Extract the (x, y) coordinate from the center of the cell holding the provided text.  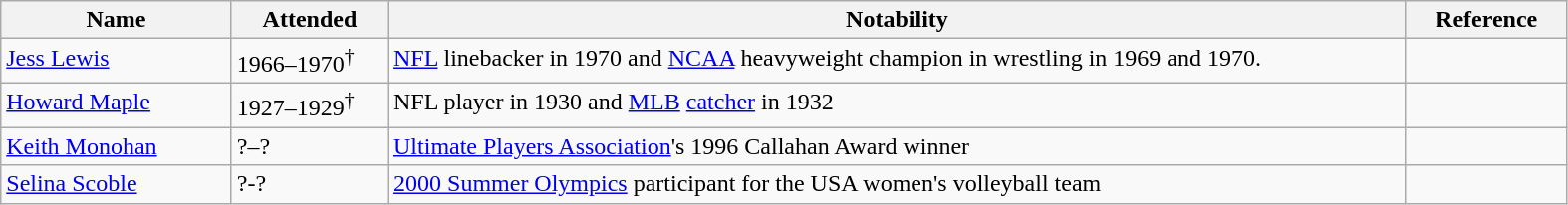
NFL linebacker in 1970 and NCAA heavyweight champion in wrestling in 1969 and 1970. (898, 62)
?-? (309, 184)
Selina Scoble (117, 184)
Keith Monohan (117, 146)
Ultimate Players Association's 1996 Callahan Award winner (898, 146)
1966–1970† (309, 62)
Name (117, 20)
Notability (898, 20)
Attended (309, 20)
?–? (309, 146)
2000 Summer Olympics participant for the USA women's volleyball team (898, 184)
Reference (1486, 20)
Howard Maple (117, 105)
1927–1929† (309, 105)
Jess Lewis (117, 62)
NFL player in 1930 and MLB catcher in 1932 (898, 105)
